Scan for the cell matching the given text and deliver its (x, y) coordinate at center. 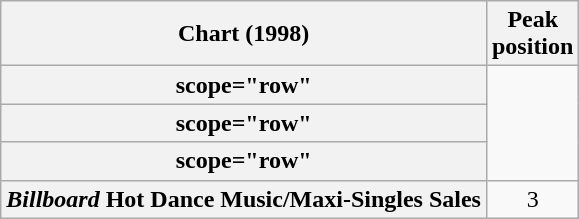
Chart (1998) (244, 34)
3 (532, 199)
Peakposition (532, 34)
Billboard Hot Dance Music/Maxi-Singles Sales (244, 199)
